Provide the [X, Y] coordinate of the cell's center where the given text is located.  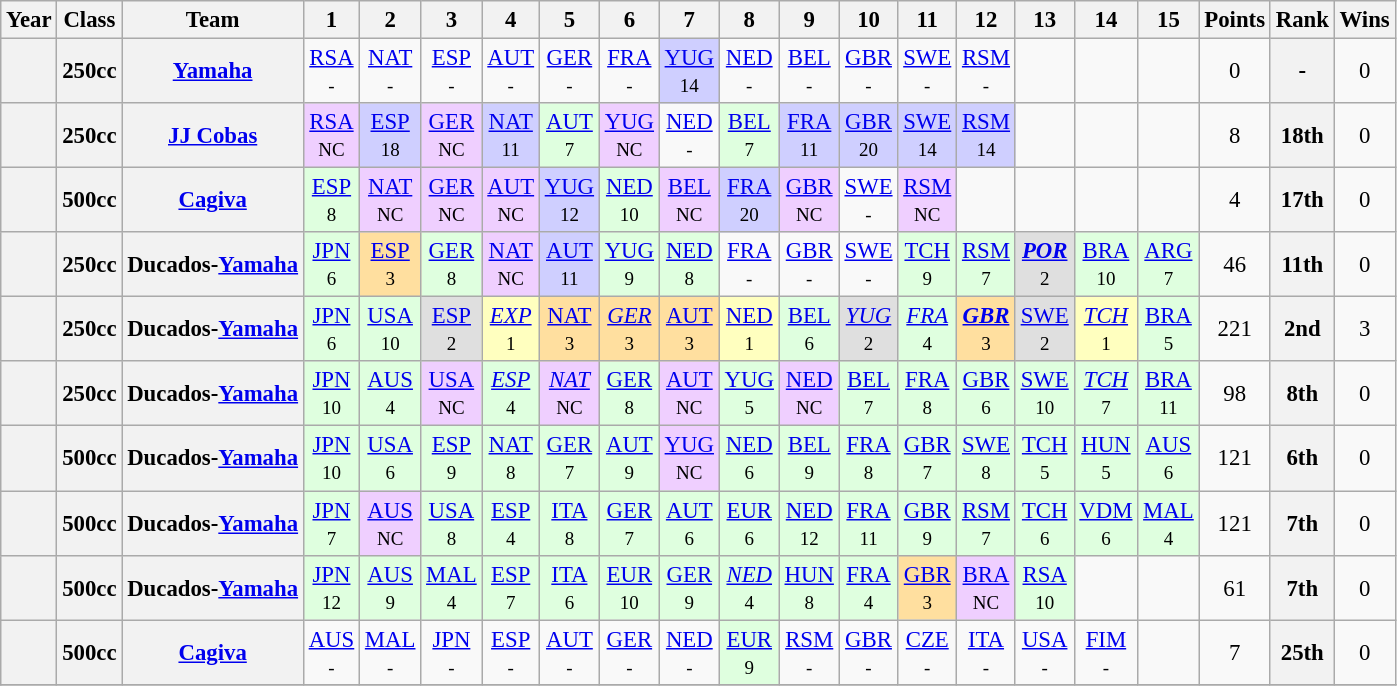
221 [1234, 330]
RSM14 [986, 136]
AUS- [331, 652]
18th [1302, 136]
RSA- [331, 72]
EUR9 [749, 652]
ESP7 [510, 588]
ESP8 [331, 200]
BRANC [986, 588]
BRA10 [1106, 264]
USA- [1044, 652]
Year [29, 20]
ESP18 [390, 136]
TCH6 [1044, 524]
NAT- [390, 72]
25th [1302, 652]
BEL6 [809, 330]
Points [1234, 20]
2nd [1302, 330]
EUR10 [629, 588]
6th [1302, 458]
NAT8 [510, 458]
HUN5 [1106, 458]
TCH5 [1044, 458]
Wins [1364, 20]
98 [1234, 394]
RSANC [331, 136]
USA10 [390, 330]
13 [1044, 20]
YUG2 [868, 330]
TCH1 [1106, 330]
ESP3 [390, 264]
BEL9 [809, 458]
GBR20 [868, 136]
CZE- [928, 652]
YUG14 [689, 72]
BEL- [809, 72]
FIM- [1106, 652]
ITA6 [569, 588]
SWE10 [1044, 394]
Yamaha [213, 72]
NEDNC [809, 394]
USA8 [452, 524]
BELNC [689, 200]
JPN7 [331, 524]
AUT6 [689, 524]
15 [1168, 20]
NED8 [689, 264]
AUS9 [390, 588]
YUG12 [569, 200]
RSMNC [928, 200]
ESP2 [452, 330]
EUR6 [749, 524]
AUT11 [569, 264]
9 [809, 20]
TCH7 [1106, 394]
SWE8 [986, 458]
ITA8 [569, 524]
6 [629, 20]
2 [390, 20]
Rank [1302, 20]
USA6 [390, 458]
AUSNC [390, 524]
NED6 [749, 458]
VDM6 [1106, 524]
AUT3 [689, 330]
12 [986, 20]
11th [1302, 264]
- [1302, 72]
GBR7 [928, 458]
GER9 [689, 588]
FRA20 [749, 200]
MAL- [390, 652]
SWE14 [928, 136]
5 [569, 20]
RSA10 [1044, 588]
11 [928, 20]
YUG5 [749, 394]
GER3 [629, 330]
AUS4 [390, 394]
NED1 [749, 330]
10 [868, 20]
GBR6 [986, 394]
NED12 [809, 524]
1 [331, 20]
JPN- [452, 652]
NED10 [629, 200]
HUN8 [809, 588]
TCH9 [928, 264]
8th [1302, 394]
SWE2 [1044, 330]
NAT3 [569, 330]
BRA11 [1168, 394]
GBR9 [928, 524]
USANC [452, 394]
AUS6 [1168, 458]
17th [1302, 200]
AUT9 [629, 458]
YUG9 [629, 264]
GBRNC [809, 200]
ESP9 [452, 458]
61 [1234, 588]
NED4 [749, 588]
14 [1106, 20]
46 [1234, 264]
POR2 [1044, 264]
JPN12 [331, 588]
ARG7 [1168, 264]
ITA- [986, 652]
Class [90, 20]
NAT11 [510, 136]
EXP1 [510, 330]
Team [213, 20]
BRA5 [1168, 330]
JJ Cobas [213, 136]
AUT7 [569, 136]
